Capture the cell that displays the provided text and extract its (X, Y) central coordinate. 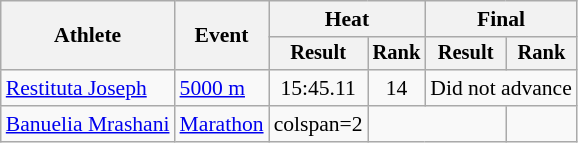
Did not advance (501, 88)
Banuelia Mrashani (88, 124)
Event (222, 36)
Restituta Joseph (88, 88)
Heat (348, 19)
14 (397, 88)
Athlete (88, 36)
Final (501, 19)
Marathon (222, 124)
5000 m (222, 88)
15:45.11 (318, 88)
colspan=2 (318, 124)
